Detect which cell encompasses the target text, then output its [x, y] center coordinate. 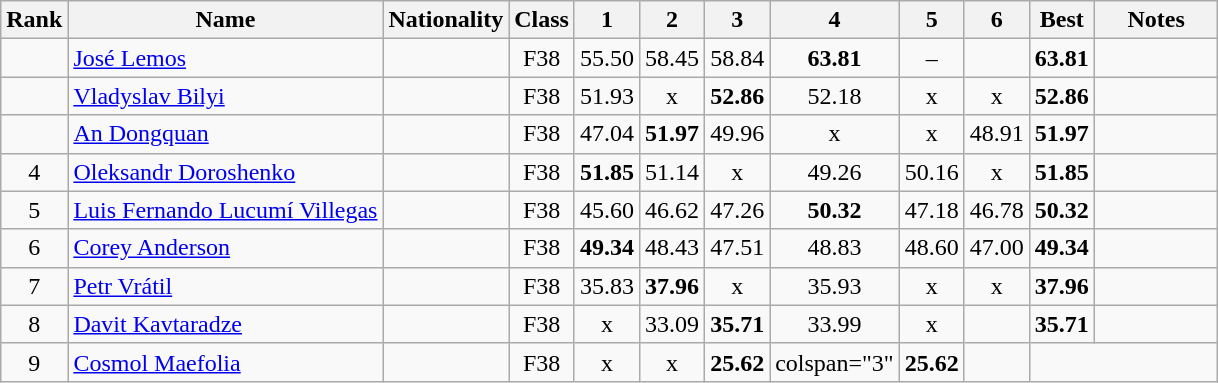
8 [34, 324]
9 [34, 362]
35.93 [835, 286]
35.83 [606, 286]
Oleksandr Doroshenko [226, 172]
47.51 [738, 248]
Nationality [446, 20]
33.99 [835, 324]
Luis Fernando Lucumí Villegas [226, 210]
58.84 [738, 58]
33.09 [672, 324]
48.83 [835, 248]
Davit Kavtaradze [226, 324]
46.78 [996, 210]
45.60 [606, 210]
47.26 [738, 210]
52.18 [835, 96]
Notes [1156, 20]
Rank [34, 20]
55.50 [606, 58]
Petr Vrátil [226, 286]
Name [226, 20]
48.60 [932, 248]
2 [672, 20]
1 [606, 20]
48.43 [672, 248]
49.26 [835, 172]
Best [1062, 20]
Corey Anderson [226, 248]
Vladyslav Bilyi [226, 96]
Class [542, 20]
49.96 [738, 134]
3 [738, 20]
47.04 [606, 134]
58.45 [672, 58]
José Lemos [226, 58]
51.93 [606, 96]
50.16 [932, 172]
Cosmol Maefolia [226, 362]
colspan="3" [835, 362]
48.91 [996, 134]
7 [34, 286]
– [932, 58]
46.62 [672, 210]
47.18 [932, 210]
51.14 [672, 172]
47.00 [996, 248]
An Dongquan [226, 134]
